Detect which cell encompasses the target text, then output its (X, Y) center coordinate. 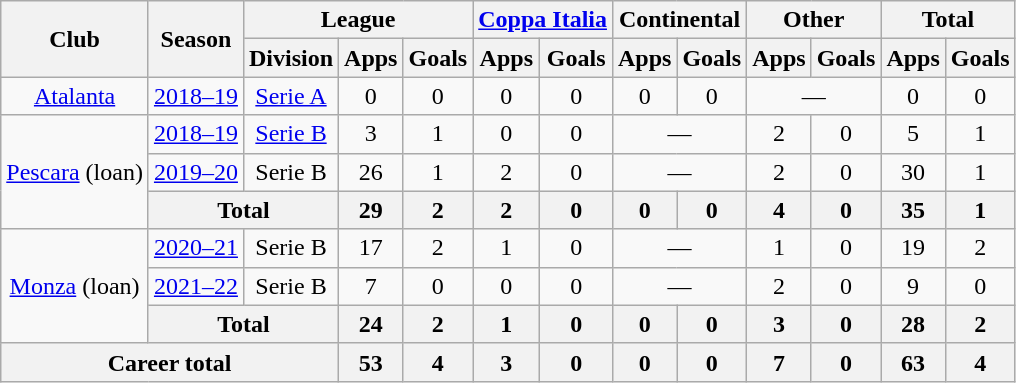
2019–20 (196, 172)
2020–21 (196, 248)
Coppa Italia (543, 20)
Season (196, 39)
29 (371, 210)
63 (913, 362)
53 (371, 362)
2021–22 (196, 286)
24 (371, 324)
Serie A (290, 96)
Atalanta (75, 96)
Club (75, 39)
Career total (170, 362)
Continental (679, 20)
30 (913, 172)
35 (913, 210)
Monza (loan) (75, 286)
Pescara (loan) (75, 172)
9 (913, 286)
Division (290, 58)
28 (913, 324)
League (358, 20)
Other (814, 20)
19 (913, 248)
5 (913, 134)
17 (371, 248)
26 (371, 172)
